Identify which cell holds the provided text, then report its (x, y) central coordinate. 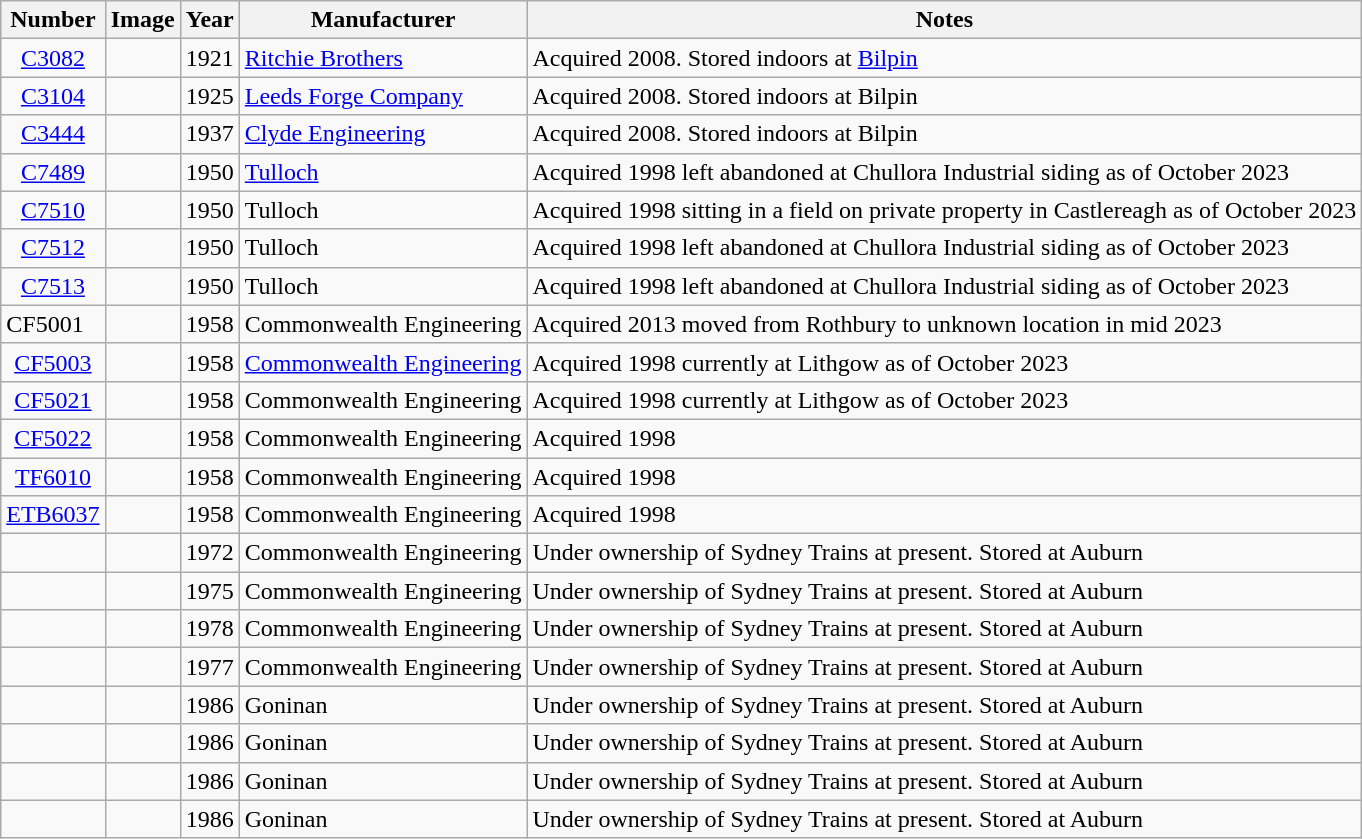
Year (210, 20)
1937 (210, 134)
Acquired 1998 sitting in a field on private property in Castlereagh as of October 2023 (944, 210)
ETB6037 (53, 515)
C3444 (53, 134)
C7513 (53, 286)
Notes (944, 20)
Image (142, 20)
C7489 (53, 172)
CF5022 (53, 438)
C7510 (53, 210)
C3082 (53, 58)
CF5001 (53, 324)
Number (53, 20)
1977 (210, 667)
Acquired 2013 moved from Rothbury to unknown location in mid 2023 (944, 324)
C7512 (53, 248)
CF5021 (53, 400)
CF5003 (53, 362)
1978 (210, 629)
1925 (210, 96)
1972 (210, 553)
TF6010 (53, 477)
1975 (210, 591)
1921 (210, 58)
Ritchie Brothers (383, 58)
Clyde Engineering (383, 134)
Manufacturer (383, 20)
C3104 (53, 96)
Leeds Forge Company (383, 96)
